Detect which cell encompasses the target text, then output its [X, Y] center coordinate. 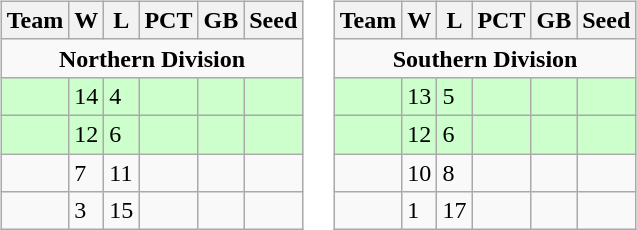
4 [122, 96]
10 [420, 173]
15 [122, 211]
11 [122, 173]
Northern Division [152, 58]
Southern Division [485, 58]
1 [420, 211]
17 [454, 211]
13 [420, 96]
14 [86, 96]
5 [454, 96]
8 [454, 173]
3 [86, 211]
7 [86, 173]
